Detect which cell encompasses the target text, then output its [x, y] center coordinate. 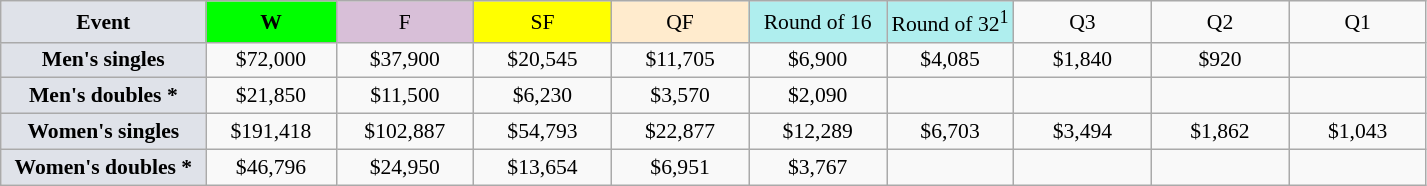
QF [680, 22]
$191,418 [271, 132]
$6,951 [680, 167]
$2,090 [818, 96]
$11,705 [680, 60]
$12,289 [818, 132]
$37,900 [405, 60]
$6,703 [950, 132]
W [271, 22]
$20,545 [543, 60]
Women's doubles * [104, 167]
$6,230 [543, 96]
$3,570 [680, 96]
$920 [1220, 60]
$1,043 [1358, 132]
$54,793 [543, 132]
$1,840 [1083, 60]
$21,850 [271, 96]
$13,654 [543, 167]
$24,950 [405, 167]
Round of 16 [818, 22]
Women's singles [104, 132]
$72,000 [271, 60]
$46,796 [271, 167]
Q3 [1083, 22]
$22,877 [680, 132]
Q1 [1358, 22]
$102,887 [405, 132]
Event [104, 22]
Men's singles [104, 60]
$3,494 [1083, 132]
$11,500 [405, 96]
Round of 321 [950, 22]
SF [543, 22]
F [405, 22]
$6,900 [818, 60]
Q2 [1220, 22]
$1,862 [1220, 132]
$4,085 [950, 60]
Men's doubles * [104, 96]
$3,767 [818, 167]
